From the cell containing the given text, extract its center point as [x, y] coordinate. 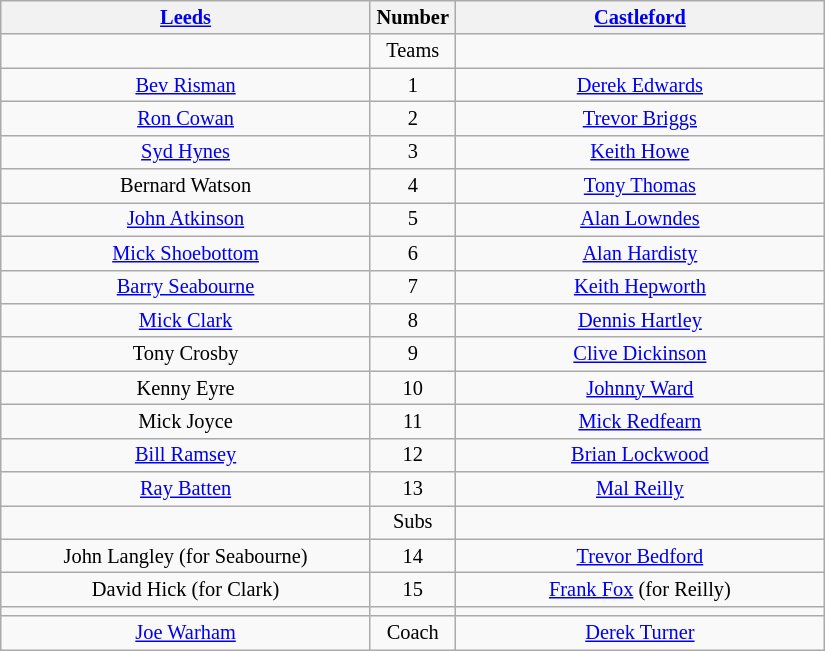
Subs [412, 522]
13 [412, 489]
9 [412, 354]
7 [412, 287]
John Atkinson [186, 219]
6 [412, 253]
3 [412, 152]
Leeds [186, 17]
Mick Joyce [186, 421]
Derek Edwards [640, 85]
Brian Lockwood [640, 455]
Alan Lowndes [640, 219]
15 [412, 589]
Ray Batten [186, 489]
Trevor Briggs [640, 118]
Joe Warham [186, 633]
Mick Redfearn [640, 421]
Ron Cowan [186, 118]
Castleford [640, 17]
4 [412, 186]
14 [412, 556]
5 [412, 219]
John Langley (for Seabourne) [186, 556]
Syd Hynes [186, 152]
Tony Crosby [186, 354]
Coach [412, 633]
Barry Seabourne [186, 287]
Bernard Watson [186, 186]
Tony Thomas [640, 186]
Dennis Hartley [640, 320]
1 [412, 85]
10 [412, 388]
Keith Howe [640, 152]
2 [412, 118]
David Hick (for Clark) [186, 589]
Derek Turner [640, 633]
Frank Fox (for Reilly) [640, 589]
Trevor Bedford [640, 556]
Bev Risman [186, 85]
Mal Reilly [640, 489]
8 [412, 320]
11 [412, 421]
Number [412, 17]
Keith Hepworth [640, 287]
Mick Clark [186, 320]
12 [412, 455]
Mick Shoebottom [186, 253]
Alan Hardisty [640, 253]
Teams [412, 51]
Kenny Eyre [186, 388]
Bill Ramsey [186, 455]
Clive Dickinson [640, 354]
Johnny Ward [640, 388]
